Provide the [x, y] coordinate of the cell's center where the given text is located.  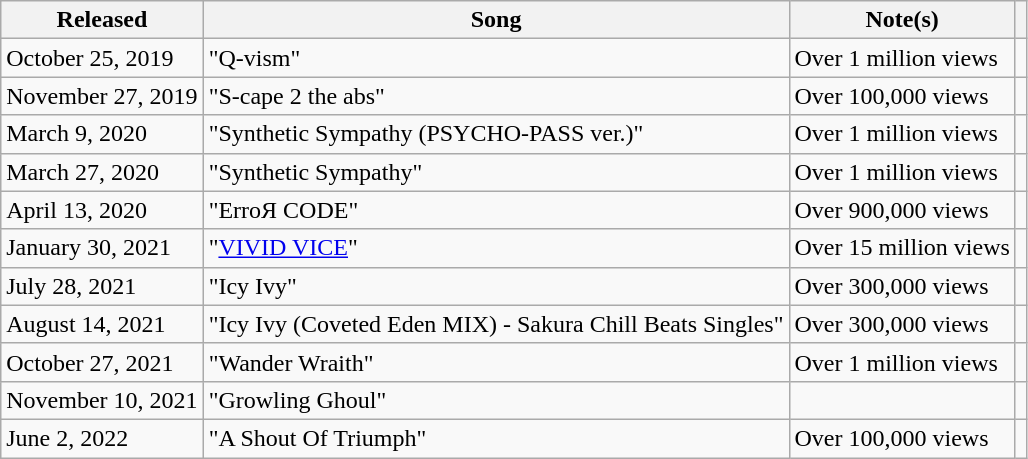
October 25, 2019 [102, 58]
November 10, 2021 [102, 400]
"Synthetic Sympathy (PSYCHO-PASS ver.)" [496, 134]
"Growling Ghoul" [496, 400]
"VIVID VICE" [496, 248]
March 9, 2020 [102, 134]
"Icy Ivy (Coveted Eden MIX) - Sakura Chill Beats Singles" [496, 324]
"Icy Ivy" [496, 286]
October 27, 2021 [102, 362]
"S-cape 2 the abs" [496, 96]
January 30, 2021 [102, 248]
Note(s) [902, 20]
"Q-vism" [496, 58]
"ErroЯ CODE" [496, 210]
April 13, 2020 [102, 210]
November 27, 2019 [102, 96]
Released [102, 20]
July 28, 2021 [102, 286]
June 2, 2022 [102, 438]
Over 15 million views [902, 248]
"Synthetic Sympathy" [496, 172]
Over 900,000 views [902, 210]
Song [496, 20]
"A Shout Of Triumph" [496, 438]
March 27, 2020 [102, 172]
August 14, 2021 [102, 324]
"Wander Wraith" [496, 362]
